Provide the (x, y) coordinate of the cell's center where the given text is located.  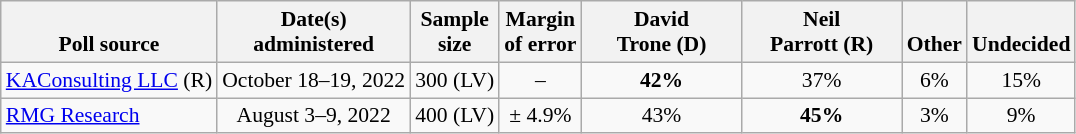
KAConsulting LLC (R) (109, 80)
Date(s)administered (314, 32)
42% (661, 80)
– (540, 80)
15% (1021, 80)
± 4.9% (540, 116)
Poll source (109, 32)
400 (LV) (454, 116)
Marginof error (540, 32)
NeilParrott (R) (822, 32)
300 (LV) (454, 80)
August 3–9, 2022 (314, 116)
6% (934, 80)
October 18–19, 2022 (314, 80)
45% (822, 116)
Other (934, 32)
3% (934, 116)
37% (822, 80)
43% (661, 116)
9% (1021, 116)
DavidTrone (D) (661, 32)
Samplesize (454, 32)
RMG Research (109, 116)
Undecided (1021, 32)
